Output the [X, Y] coordinate of the center of the cell containing the given text.  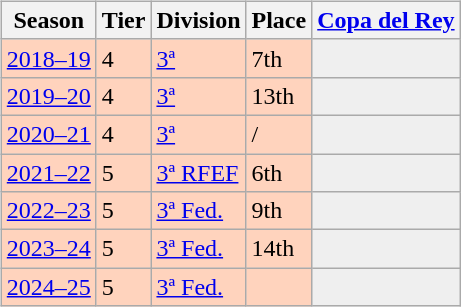
2022–23 [48, 211]
9th [279, 211]
6th [279, 173]
2021–22 [48, 173]
2018–19 [48, 58]
2023–24 [48, 249]
2020–21 [48, 134]
2019–20 [48, 96]
Division [198, 20]
2024–25 [48, 287]
/ [279, 134]
Season [48, 20]
14th [279, 249]
Tier [124, 20]
Place [279, 20]
Copa del Rey [386, 20]
3ª RFEF [198, 173]
13th [279, 96]
7th [279, 58]
